Identify which cell holds the provided text, then report its (X, Y) central coordinate. 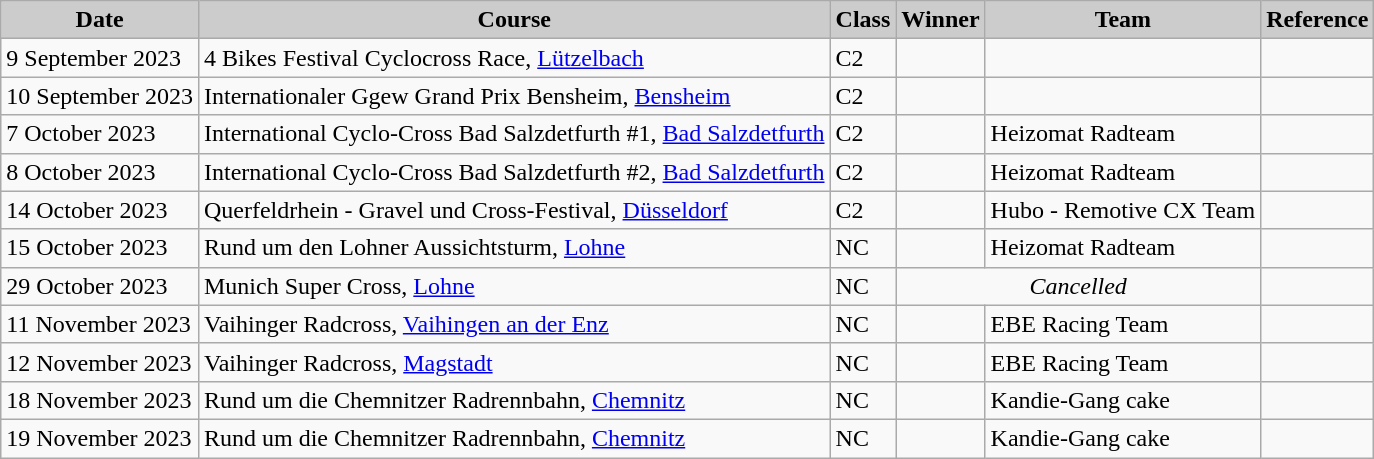
Class (863, 20)
Vaihinger Radcross, Vaihingen an der Enz (514, 324)
15 October 2023 (100, 248)
18 November 2023 (100, 400)
19 November 2023 (100, 438)
11 November 2023 (100, 324)
Cancelled (1078, 286)
29 October 2023 (100, 286)
Hubo - Remotive CX Team (1123, 210)
14 October 2023 (100, 210)
Internationaler Ggew Grand Prix Bensheim, Bensheim (514, 96)
International Cyclo-Cross Bad Salzdetfurth #1, Bad Salzdetfurth (514, 134)
8 October 2023 (100, 172)
Date (100, 20)
Course (514, 20)
Munich Super Cross, Lohne (514, 286)
10 September 2023 (100, 96)
7 October 2023 (100, 134)
Vaihinger Radcross, Magstadt (514, 362)
Querfeldrhein - Gravel und Cross-Festival, Düsseldorf (514, 210)
12 November 2023 (100, 362)
Reference (1318, 20)
Rund um den Lohner Aussichtsturm, Lohne (514, 248)
Winner (940, 20)
Team (1123, 20)
4 Bikes Festival Cyclocross Race, Lützelbach (514, 58)
International Cyclo-Cross Bad Salzdetfurth #2, Bad Salzdetfurth (514, 172)
9 September 2023 (100, 58)
